Search for the cell housing the specified text and yield its (x, y) center coordinate. 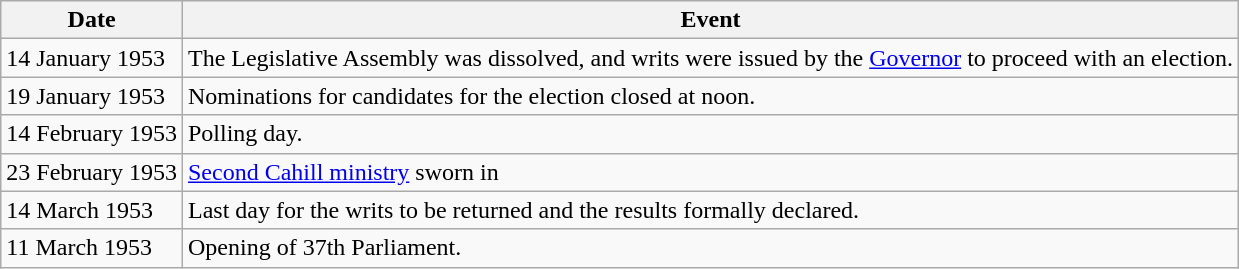
Nominations for candidates for the election closed at noon. (710, 96)
14 January 1953 (92, 58)
Date (92, 20)
Last day for the writs to be returned and the results formally declared. (710, 210)
11 March 1953 (92, 248)
Event (710, 20)
Opening of 37th Parliament. (710, 248)
Second Cahill ministry sworn in (710, 172)
The Legislative Assembly was dissolved, and writs were issued by the Governor to proceed with an election. (710, 58)
Polling day. (710, 134)
14 March 1953 (92, 210)
19 January 1953 (92, 96)
23 February 1953 (92, 172)
14 February 1953 (92, 134)
